Return (X, Y) of the center of cell containing provided text 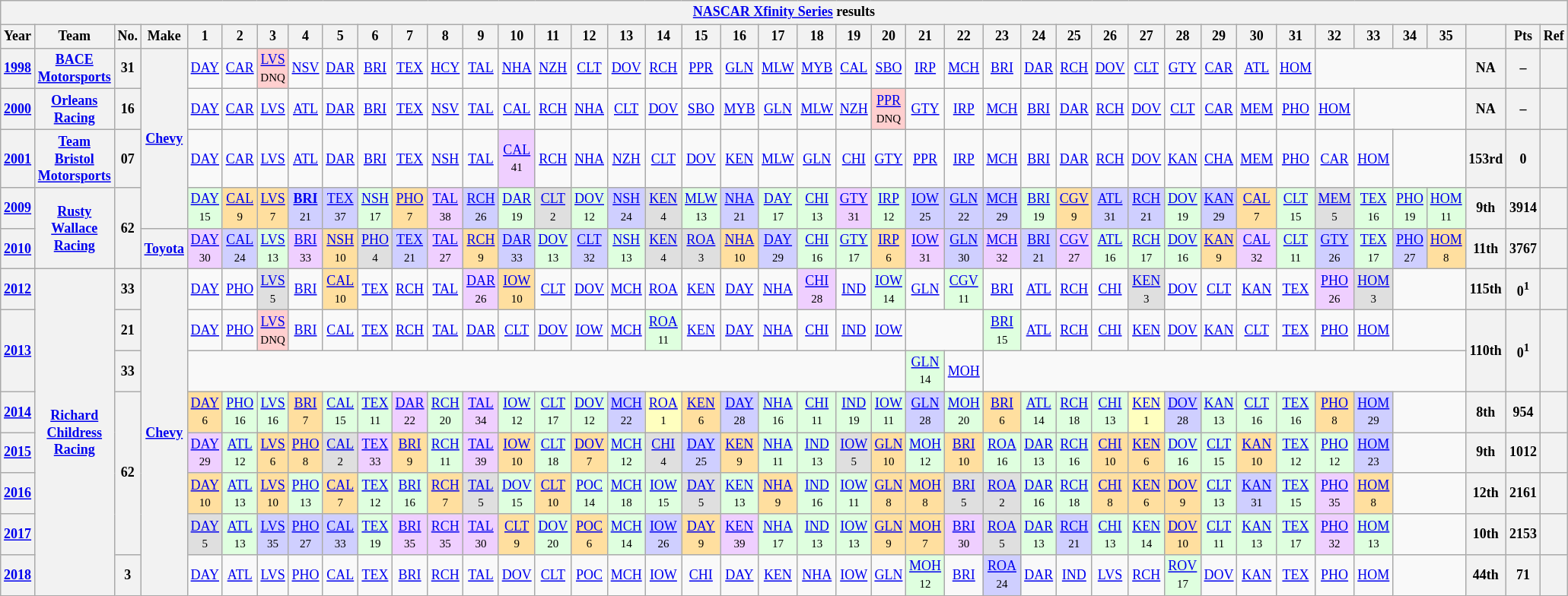
HOM11 (1446, 208)
13 (626, 36)
IOW5 (854, 453)
DAY17 (778, 208)
CAL2 (341, 453)
BACE Motorsports (75, 68)
HOM29 (1374, 412)
PHO4 (376, 249)
TAL34 (481, 412)
2000 (18, 109)
TEX19 (376, 534)
PHO26 (1334, 290)
ROA (663, 290)
MCH32 (1002, 249)
BRI9 (409, 453)
2 (240, 36)
0 (1523, 158)
GLN30 (963, 249)
CHI16 (817, 249)
GTY31 (854, 208)
KAN31 (1257, 493)
LVS10 (272, 493)
KEN14 (1147, 534)
TEX21 (409, 249)
HOM3 (1374, 290)
RCH16 (1074, 453)
6 (376, 36)
POC6 (590, 534)
3914 (1523, 208)
GTY17 (854, 249)
BRI5 (963, 493)
153rd (1486, 158)
Pts (1523, 36)
44th (1486, 575)
CAL41 (517, 158)
35 (1446, 36)
29 (1219, 36)
CLT13 (1219, 493)
RCH20 (446, 412)
TEX33 (376, 453)
HCY (446, 68)
Ref (1554, 36)
ATL16 (1110, 249)
MCH29 (1002, 208)
4 (306, 36)
IRP12 (889, 208)
CHI11 (817, 412)
27 (1147, 36)
23 (1002, 36)
DOV20 (553, 534)
LVS6 (272, 453)
GLN14 (925, 371)
DAY6 (205, 412)
MLW13 (701, 208)
LVS16 (272, 412)
IOW26 (663, 534)
NHA17 (778, 534)
IOW25 (925, 208)
ROV17 (1183, 575)
CAL32 (1257, 249)
MOH20 (963, 412)
Toyota (164, 249)
CLT2 (553, 208)
CHI8 (1110, 493)
NHA10 (739, 249)
POC14 (590, 493)
IOW13 (854, 534)
IND16 (817, 493)
RCH9 (481, 249)
NHA16 (778, 412)
BRI19 (1039, 208)
BRI35 (409, 534)
KAN29 (1219, 208)
DAY15 (205, 208)
15 (701, 36)
30 (1257, 36)
IOW31 (925, 249)
LVS13 (272, 249)
MCH22 (626, 412)
NSH10 (341, 249)
2013 (18, 351)
24 (1039, 36)
CHI4 (663, 453)
2010 (18, 249)
MCH14 (626, 534)
2012 (18, 290)
Make (164, 36)
No. (128, 36)
DAR26 (481, 290)
14 (663, 36)
2153 (1523, 534)
ROA3 (701, 249)
17 (778, 36)
DAY28 (739, 412)
Richard Childress Racing (75, 432)
BRI7 (306, 412)
TEX11 (376, 412)
DAR16 (1039, 493)
MCH12 (626, 453)
KEN9 (739, 453)
20 (889, 36)
NHA21 (739, 208)
DOV28 (1183, 412)
9 (481, 36)
TAL5 (481, 493)
GLN9 (889, 534)
NSH17 (376, 208)
CHA (1219, 158)
PHO7 (409, 208)
KEN3 (1147, 290)
CGV9 (1074, 208)
12 (590, 36)
2017 (18, 534)
115th (1486, 290)
LVS7 (272, 208)
CLT9 (517, 534)
BRI30 (963, 534)
BRI10 (963, 453)
DAY30 (205, 249)
CLT32 (590, 249)
CGV27 (1074, 249)
KEN1 (1147, 412)
18 (817, 36)
MEM5 (1334, 208)
2009 (18, 208)
RCH35 (446, 534)
BRI16 (409, 493)
ATL12 (240, 453)
LVS35 (272, 534)
RCH17 (1147, 249)
KAN10 (1257, 453)
CAL9 (240, 208)
HOM13 (1374, 534)
DAY25 (701, 453)
2161 (1523, 493)
LVS5 (272, 290)
Orleans Racing (75, 109)
IRP6 (889, 249)
DOV10 (1183, 534)
32 (1334, 36)
DOV15 (517, 493)
CAL33 (341, 534)
KAN9 (1219, 249)
3767 (1523, 249)
IOW15 (663, 493)
CHI28 (817, 290)
1012 (1523, 453)
PHO35 (1334, 493)
CAL24 (240, 249)
ROA11 (663, 331)
11 (553, 36)
CHI10 (1110, 453)
IOW14 (889, 290)
8th (1486, 412)
KEN13 (739, 493)
ATL14 (1039, 412)
MOH7 (925, 534)
DAY9 (701, 534)
7 (409, 36)
DOV13 (553, 249)
TAL27 (446, 249)
CGV11 (963, 290)
DAR33 (517, 249)
CLT10 (553, 493)
GLN10 (889, 453)
GTY26 (1334, 249)
34 (1411, 36)
TAL38 (446, 208)
11th (1486, 249)
Team Bristol Motorsports (75, 158)
NSH (446, 158)
DOV19 (1183, 208)
CLT17 (553, 412)
2018 (18, 575)
ROA16 (1002, 453)
1 (205, 36)
5 (341, 36)
Year (18, 36)
2015 (18, 453)
MOH (963, 371)
IND19 (854, 412)
2014 (18, 412)
NSH13 (626, 249)
07 (128, 158)
TEX15 (1296, 493)
8 (446, 36)
Rusty Wallace Racing (75, 228)
GLN8 (889, 493)
POC (590, 575)
ATL31 (1110, 208)
MOH8 (925, 493)
2001 (18, 158)
19 (854, 36)
BRI15 (1002, 331)
RCH7 (446, 493)
CLT18 (553, 453)
PHO32 (1334, 534)
10 (517, 36)
TEX37 (341, 208)
NASCAR Xfinity Series results (784, 12)
DAY10 (205, 493)
ROA1 (663, 412)
BRI33 (306, 249)
NSH24 (626, 208)
CAL10 (341, 290)
HOM23 (1374, 453)
IOW12 (517, 412)
110th (1486, 351)
RCH26 (481, 208)
26 (1110, 36)
PHO13 (306, 493)
GLN28 (925, 412)
CAL15 (341, 412)
KEN39 (739, 534)
BRI6 (1002, 412)
DOV9 (1183, 493)
28 (1183, 36)
DAR19 (517, 208)
PPRDNQ (889, 109)
NHA9 (778, 493)
954 (1523, 412)
12th (1486, 493)
RCH11 (446, 453)
ROA5 (1002, 534)
71 (1523, 575)
DOV7 (590, 453)
22 (963, 36)
ROA2 (1002, 493)
PHO12 (1334, 453)
PHO19 (1411, 208)
PHO16 (240, 412)
MCH18 (626, 493)
NHA11 (778, 453)
Team (75, 36)
TAL39 (481, 453)
TAL30 (481, 534)
10th (1486, 534)
DAR22 (409, 412)
1998 (18, 68)
ROA24 (1002, 575)
GLN22 (963, 208)
2016 (18, 493)
25 (1074, 36)
CLT16 (1257, 412)
